Scan for the cell matching the given text and deliver its [x, y] coordinate at center. 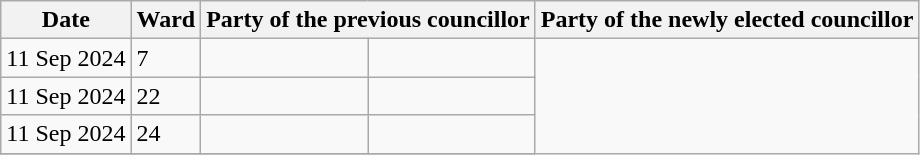
22 [166, 96]
7 [166, 58]
Date [66, 20]
Ward [166, 20]
Party of the previous councillor [368, 20]
Party of the newly elected councillor [727, 20]
24 [166, 134]
